Pinpoint the cell where the given text exists, returning its (X, Y) midpoint coordinate. 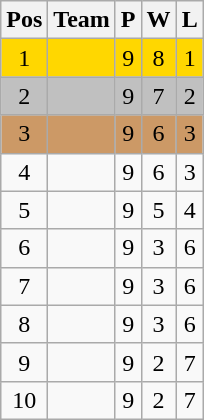
L (190, 20)
P (128, 20)
W (158, 20)
Pos (24, 20)
10 (24, 400)
Team (82, 20)
